Output the (x, y) coordinate of the center of the cell containing the given text.  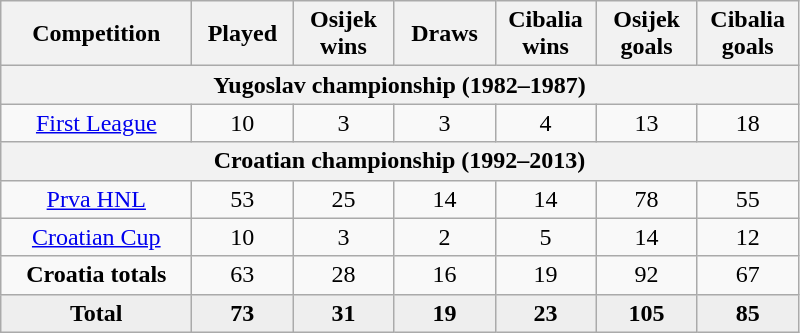
Cibalia wins (546, 34)
25 (344, 199)
Played (242, 34)
105 (646, 313)
12 (748, 237)
Competition (96, 34)
Croatia totals (96, 275)
4 (546, 123)
Croatian Cup (96, 237)
16 (444, 275)
Osijek goals (646, 34)
Prva HNL (96, 199)
5 (546, 237)
Total (96, 313)
2 (444, 237)
13 (646, 123)
92 (646, 275)
Yugoslav championship (1982–1987) (400, 85)
Cibalia goals (748, 34)
Osijek wins (344, 34)
18 (748, 123)
Draws (444, 34)
78 (646, 199)
73 (242, 313)
First League (96, 123)
55 (748, 199)
31 (344, 313)
67 (748, 275)
63 (242, 275)
85 (748, 313)
23 (546, 313)
Croatian championship (1992–2013) (400, 161)
28 (344, 275)
53 (242, 199)
